Identify which cell holds the provided text, then report its [x, y] central coordinate. 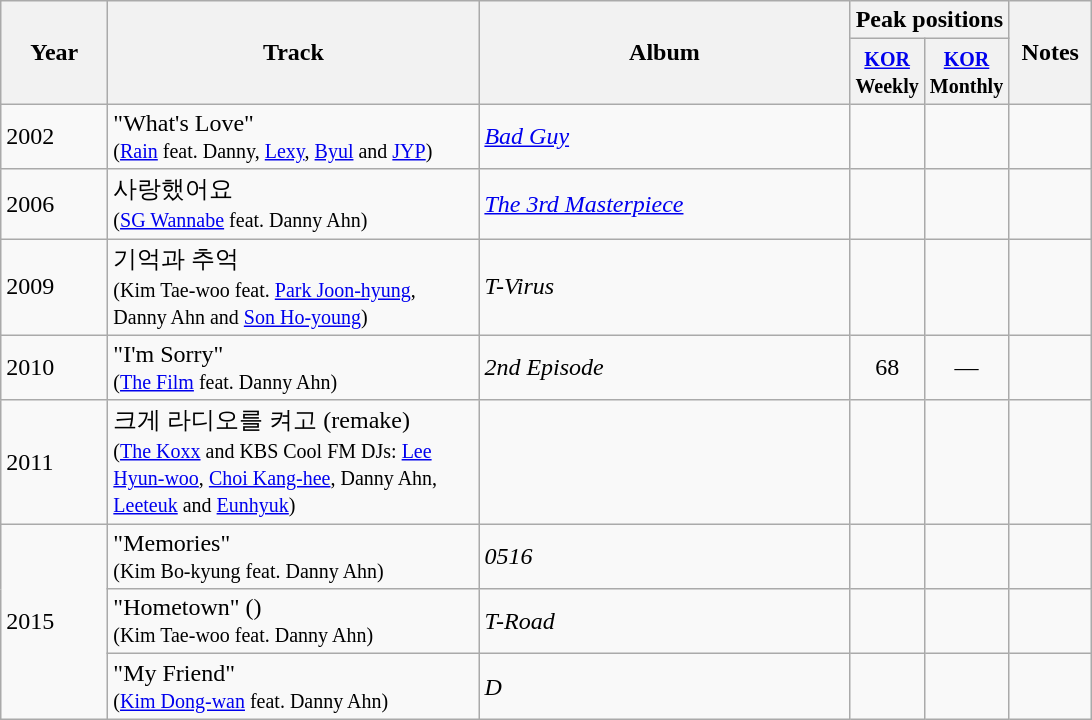
"My Friend"(Kim Dong-wan feat. Danny Ahn) [294, 686]
Track [294, 52]
Notes [1050, 52]
0516 [664, 556]
"Hometown" ()(Kim Tae-woo feat. Danny Ahn) [294, 622]
Peak positions [930, 20]
2009 [54, 286]
KORWeekly [887, 72]
Year [54, 52]
사랑했어요(SG Wannabe feat. Danny Ahn) [294, 204]
Bad Guy [664, 136]
기억과 추억 (Kim Tae-woo feat. Park Joon-hyung, Danny Ahn and Son Ho-young) [294, 286]
T-Road [664, 622]
2006 [54, 204]
2nd Episode [664, 368]
Album [664, 52]
2010 [54, 368]
D [664, 686]
2015 [54, 622]
"What's Love"(Rain feat. Danny, Lexy, Byul and JYP) [294, 136]
68 [887, 368]
— [966, 368]
2002 [54, 136]
KORMonthly [966, 72]
T-Virus [664, 286]
크게 라디오를 켜고 (remake)(The Koxx and KBS Cool FM DJs: Lee Hyun-woo, Choi Kang-hee, Danny Ahn, Leeteuk and Eunhyuk) [294, 462]
The 3rd Masterpiece [664, 204]
"Memories"(Kim Bo-kyung feat. Danny Ahn) [294, 556]
"I'm Sorry"(The Film feat. Danny Ahn) [294, 368]
2011 [54, 462]
